Detect which cell encompasses the target text, then output its (x, y) center coordinate. 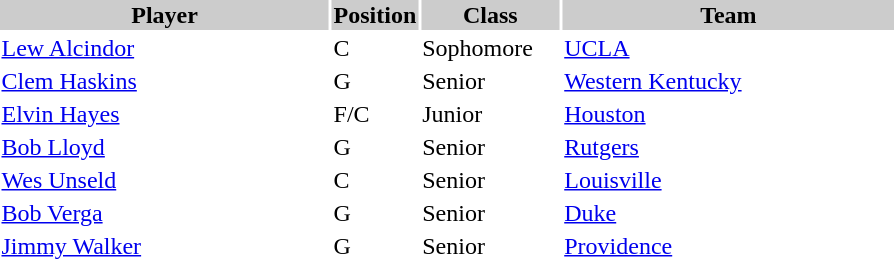
Bob Lloyd (164, 147)
Player (164, 15)
UCLA (728, 48)
Rutgers (728, 147)
Louisville (728, 180)
Western Kentucky (728, 81)
Sophomore (490, 48)
Junior (490, 114)
Duke (728, 213)
Team (728, 15)
Bob Verga (164, 213)
Wes Unseld (164, 180)
F/C (375, 114)
Houston (728, 114)
Clem Haskins (164, 81)
Class (490, 15)
Elvin Hayes (164, 114)
Position (375, 15)
Lew Alcindor (164, 48)
